Locate the cell with the specified text and output its (X, Y) center coordinate. 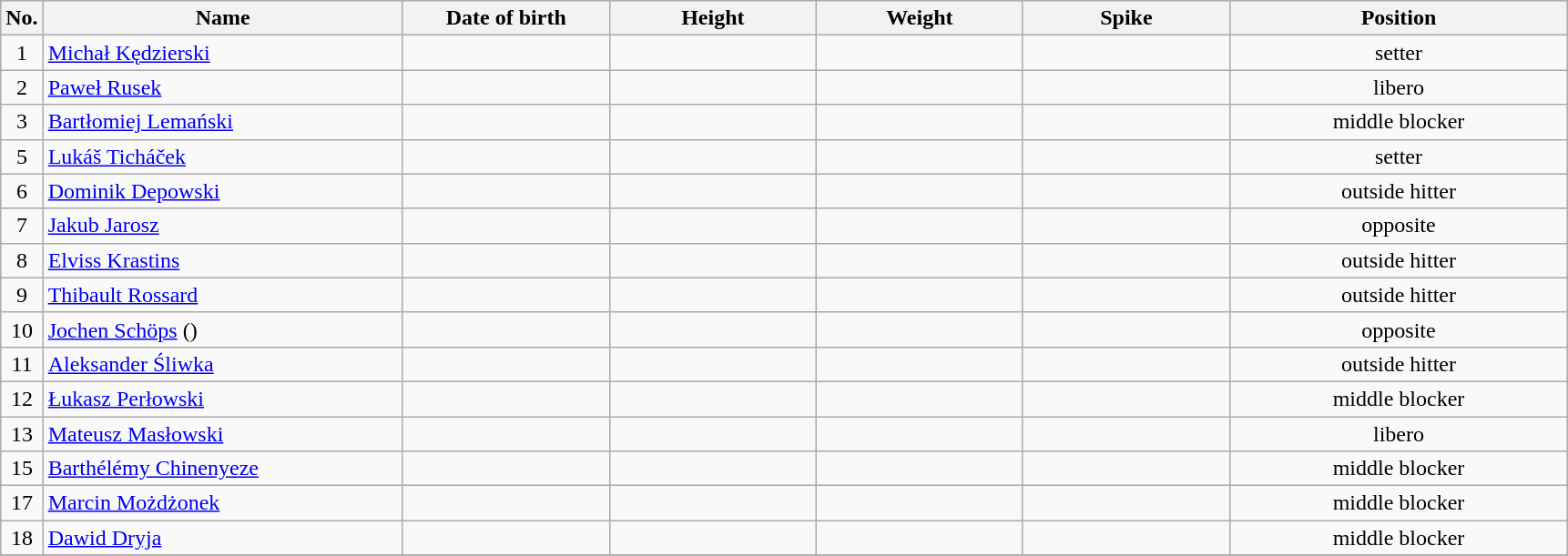
No. (22, 18)
Dominik Depowski (222, 191)
Thibault Rossard (222, 295)
Dawid Dryja (222, 538)
Barthélémy Chinenyeze (222, 469)
Name (222, 18)
Paweł Rusek (222, 87)
7 (22, 226)
6 (22, 191)
18 (22, 538)
2 (22, 87)
Jochen Schöps () (222, 329)
Łukasz Perłowski (222, 399)
Date of birth (506, 18)
Lukáš Ticháček (222, 157)
11 (22, 364)
Spike (1125, 18)
17 (22, 503)
9 (22, 295)
5 (22, 157)
Aleksander Śliwka (222, 364)
8 (22, 260)
10 (22, 329)
13 (22, 434)
Position (1399, 18)
15 (22, 469)
Michał Kędzierski (222, 53)
Marcin Możdżonek (222, 503)
Bartłomiej Lemański (222, 122)
Elviss Krastins (222, 260)
Mateusz Masłowski (222, 434)
3 (22, 122)
Height (712, 18)
12 (22, 399)
1 (22, 53)
Weight (920, 18)
Jakub Jarosz (222, 226)
